Return (X, Y) of the center of cell containing provided text 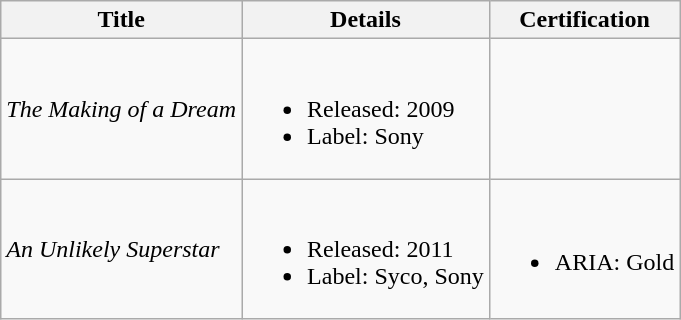
Title (122, 20)
Released: 2011Label: Syco, Sony (366, 249)
The Making of a Dream (122, 109)
ARIA: Gold (584, 249)
Released: 2009Label: Sony (366, 109)
Certification (584, 20)
Details (366, 20)
An Unlikely Superstar (122, 249)
